Search for the cell housing the specified text and yield its [X, Y] center coordinate. 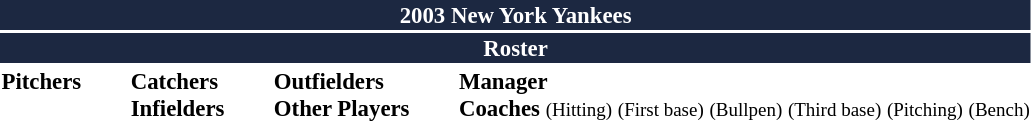
2003 New York Yankees [516, 15]
Roster [516, 48]
